Locate the cell with the specified text and output its [x, y] center coordinate. 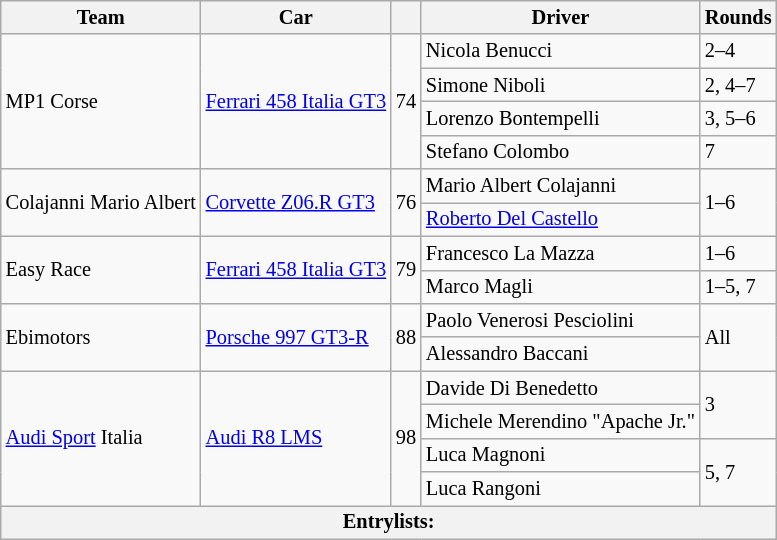
7 [738, 152]
Audi Sport Italia [101, 438]
Lorenzo Bontempelli [560, 118]
5, 7 [738, 472]
Stefano Colombo [560, 152]
Luca Rangoni [560, 489]
Entrylists: [389, 522]
MP1 Corse [101, 102]
Michele Merendino "Apache Jr." [560, 421]
Marco Magli [560, 287]
Audi R8 LMS [296, 438]
Driver [560, 17]
Ebimotors [101, 336]
2, 4–7 [738, 85]
76 [406, 202]
2–4 [738, 51]
Paolo Venerosi Pesciolini [560, 320]
3, 5–6 [738, 118]
Simone Niboli [560, 85]
Roberto Del Castello [560, 219]
88 [406, 336]
Porsche 997 GT3-R [296, 336]
79 [406, 270]
Easy Race [101, 270]
Team [101, 17]
Davide Di Benedetto [560, 388]
Luca Magnoni [560, 455]
Corvette Z06.R GT3 [296, 202]
Car [296, 17]
Colajanni Mario Albert [101, 202]
3 [738, 404]
1–5, 7 [738, 287]
74 [406, 102]
All [738, 336]
Mario Albert Colajanni [560, 186]
98 [406, 438]
Rounds [738, 17]
Francesco La Mazza [560, 253]
Alessandro Baccani [560, 354]
Nicola Benucci [560, 51]
